Search for the cell housing the specified text and yield its (X, Y) center coordinate. 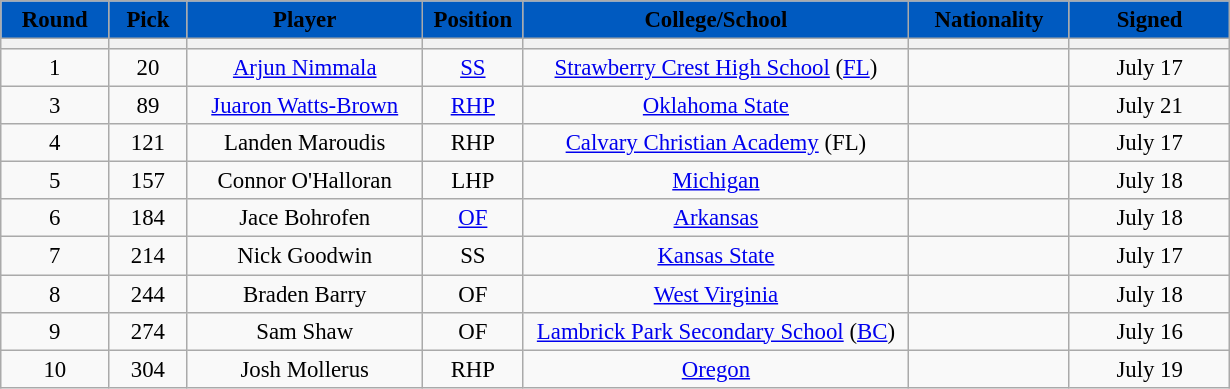
Arjun Nimmala (305, 68)
184 (148, 219)
Pick (148, 20)
9 (55, 331)
4 (55, 143)
3 (55, 106)
Jace Bohrofen (305, 219)
8 (55, 294)
5 (55, 181)
July 19 (1150, 369)
Calvary Christian Academy (FL) (716, 143)
121 (148, 143)
89 (148, 106)
Braden Barry (305, 294)
LHP (474, 181)
Lambrick Park Secondary School (BC) (716, 331)
6 (55, 219)
Connor O'Halloran (305, 181)
214 (148, 256)
20 (148, 68)
Josh Mollerus (305, 369)
Sam Shaw (305, 331)
July 21 (1150, 106)
Arkansas (716, 219)
10 (55, 369)
Kansas State (716, 256)
College/School (716, 20)
Oregon (716, 369)
Juaron Watts-Brown (305, 106)
Landen Maroudis (305, 143)
July 16 (1150, 331)
304 (148, 369)
Round (55, 20)
Nick Goodwin (305, 256)
Nationality (990, 20)
Player (305, 20)
244 (148, 294)
West Virginia (716, 294)
7 (55, 256)
157 (148, 181)
Michigan (716, 181)
1 (55, 68)
Signed (1150, 20)
Oklahoma State (716, 106)
Position (474, 20)
Strawberry Crest High School (FL) (716, 68)
274 (148, 331)
